Determine the (X, Y) coordinate at the center of the cell enclosing the given text.  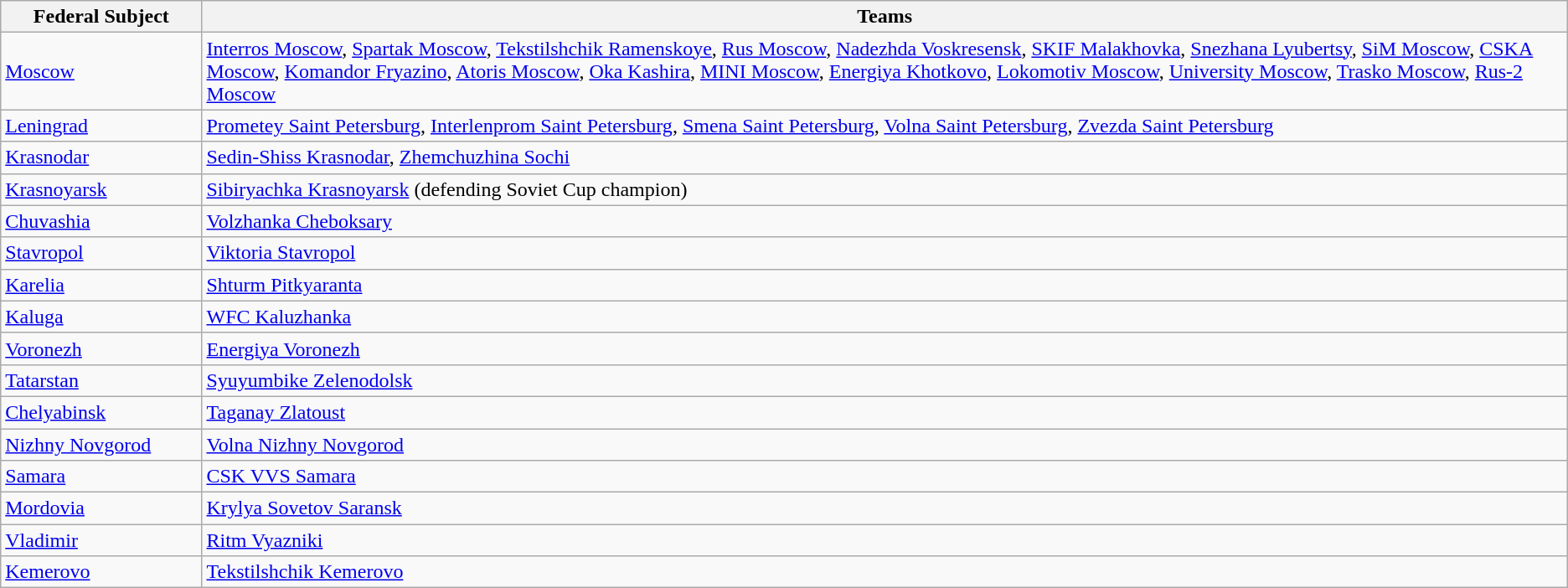
Nizhny Novgorod (101, 445)
Tekstilshchik Kemerovo (885, 572)
Volzhanka Cheboksary (885, 221)
Federal Subject (101, 17)
Taganay Zlatoust (885, 412)
Energiya Voronezh (885, 348)
Kaluga (101, 317)
Karelia (101, 285)
Teams (885, 17)
Leningrad (101, 126)
Krasnoyarsk (101, 189)
Ritm Vyazniki (885, 540)
Sibiryachka Krasnoyarsk (defending Soviet Cup champion) (885, 189)
Samara (101, 477)
Chelyabinsk (101, 412)
Viktoria Stavropol (885, 253)
CSK VVS Samara (885, 477)
Shturm Pitkyaranta (885, 285)
Moscow (101, 71)
Vladimir (101, 540)
Kemerovo (101, 572)
Syuyumbike Zelenodolsk (885, 380)
Sedin-Shiss Krasnodar, Zhemchuzhina Sochi (885, 157)
Volna Nizhny Novgorod (885, 445)
Stavropol (101, 253)
Voronezh (101, 348)
Krasnodar (101, 157)
Tatarstan (101, 380)
Chuvashia (101, 221)
Prometey Saint Petersburg, Interlenprom Saint Petersburg, Smena Saint Petersburg, Volna Saint Petersburg, Zvezda Saint Petersburg (885, 126)
WFC Kaluzhanka (885, 317)
Krylya Sovetov Saransk (885, 508)
Mordovia (101, 508)
